From the cell containing the given text, extract its center point as (x, y) coordinate. 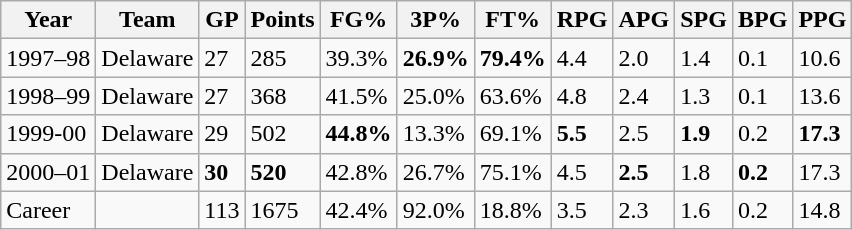
285 (282, 58)
10.6 (822, 58)
2.4 (644, 96)
2.3 (644, 210)
29 (222, 134)
1.6 (704, 210)
Career (48, 210)
Year (48, 20)
14.8 (822, 210)
2000–01 (48, 172)
25.0% (436, 96)
1998–99 (48, 96)
Team (148, 20)
PPG (822, 20)
BPG (762, 20)
502 (282, 134)
26.7% (436, 172)
42.8% (358, 172)
79.4% (512, 58)
75.1% (512, 172)
3P% (436, 20)
26.9% (436, 58)
4.4 (582, 58)
APG (644, 20)
FG% (358, 20)
1999-00 (48, 134)
4.8 (582, 96)
18.8% (512, 210)
69.1% (512, 134)
RPG (582, 20)
FT% (512, 20)
Points (282, 20)
30 (222, 172)
368 (282, 96)
5.5 (582, 134)
113 (222, 210)
92.0% (436, 210)
13.6 (822, 96)
3.5 (582, 210)
13.3% (436, 134)
1997–98 (48, 58)
42.4% (358, 210)
1.4 (704, 58)
520 (282, 172)
41.5% (358, 96)
4.5 (582, 172)
1675 (282, 210)
1.9 (704, 134)
SPG (704, 20)
1.3 (704, 96)
GP (222, 20)
39.3% (358, 58)
1.8 (704, 172)
44.8% (358, 134)
2.0 (644, 58)
63.6% (512, 96)
